Find where the given text appears and provide that cell's center as (x, y) coordinate. 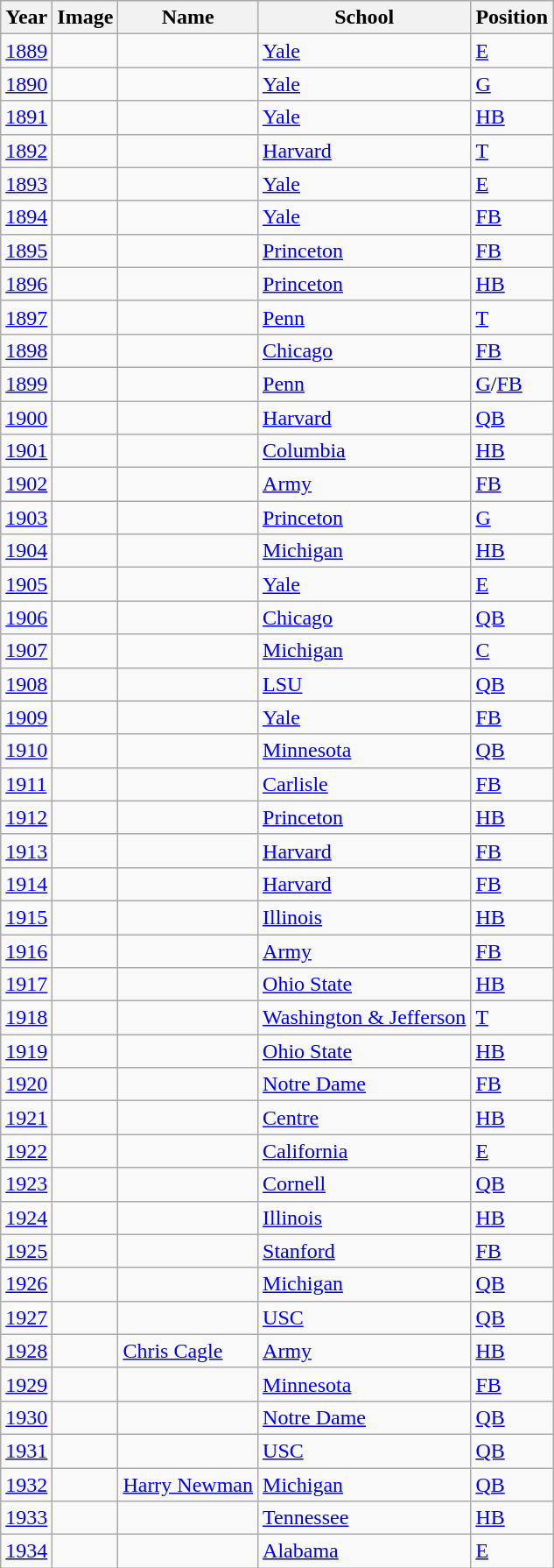
1905 (26, 584)
1890 (26, 84)
1916 (26, 950)
1922 (26, 1151)
1900 (26, 418)
1913 (26, 851)
1891 (26, 117)
1897 (26, 317)
Columbia (364, 451)
1889 (26, 51)
1893 (26, 184)
1911 (26, 784)
C (512, 651)
1896 (26, 284)
Centre (364, 1118)
Position (512, 18)
1902 (26, 484)
1920 (26, 1084)
1924 (26, 1218)
1931 (26, 1451)
Cornell (364, 1184)
Harry Newman (188, 1485)
1906 (26, 618)
1908 (26, 684)
1921 (26, 1118)
Image (86, 18)
1914 (26, 884)
Washington & Jefferson (364, 1018)
1928 (26, 1351)
G/FB (512, 384)
Chris Cagle (188, 1351)
1925 (26, 1251)
1907 (26, 651)
1929 (26, 1384)
1915 (26, 917)
1932 (26, 1485)
1910 (26, 751)
Tennessee (364, 1518)
1899 (26, 384)
Carlisle (364, 784)
1901 (26, 451)
1930 (26, 1417)
1895 (26, 251)
Alabama (364, 1551)
School (364, 18)
1927 (26, 1317)
1923 (26, 1184)
California (364, 1151)
1894 (26, 217)
1917 (26, 985)
1903 (26, 518)
1909 (26, 717)
1912 (26, 817)
Year (26, 18)
1904 (26, 551)
1933 (26, 1518)
1919 (26, 1051)
1892 (26, 151)
Name (188, 18)
1898 (26, 350)
1934 (26, 1551)
LSU (364, 684)
Stanford (364, 1251)
1918 (26, 1018)
1926 (26, 1284)
